Extract the [x, y] coordinate from the center of the cell holding the provided text.  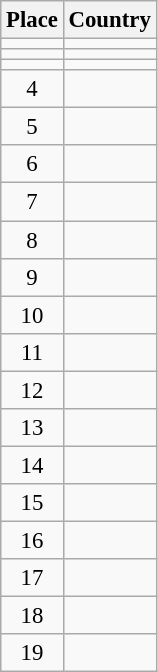
Place [32, 20]
11 [32, 352]
17 [32, 578]
8 [32, 240]
Country [110, 20]
5 [32, 127]
19 [32, 653]
15 [32, 503]
12 [32, 390]
10 [32, 315]
7 [32, 202]
9 [32, 277]
14 [32, 465]
13 [32, 428]
16 [32, 540]
6 [32, 165]
18 [32, 616]
4 [32, 89]
